For the text-containing cell, return its midpoint in [X, Y] coordinate format. 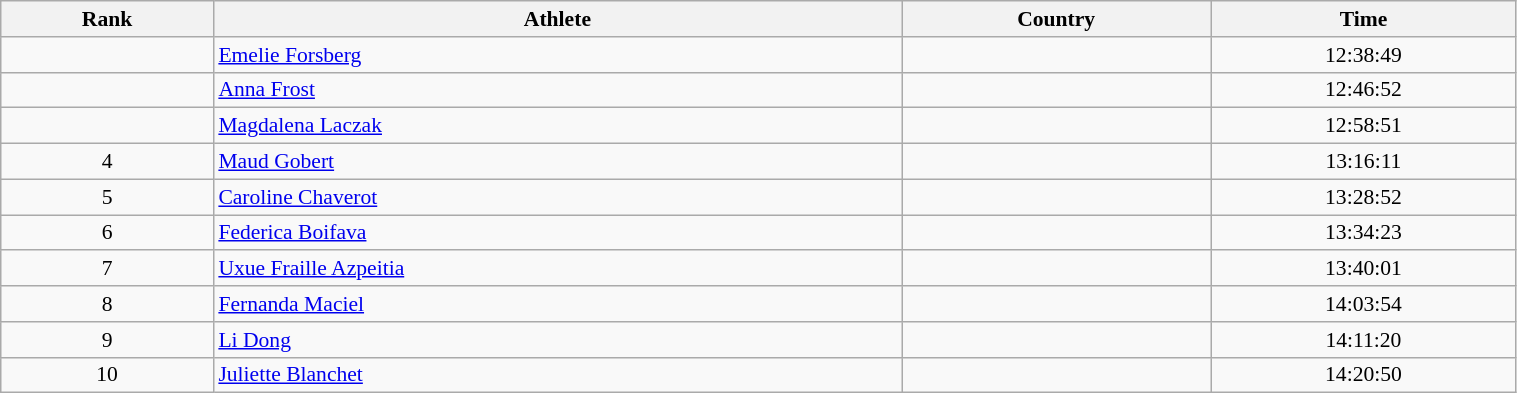
13:34:23 [1364, 233]
Time [1364, 19]
Li Dong [557, 340]
Magdalena Laczak [557, 126]
Fernanda Maciel [557, 304]
Anna Frost [557, 90]
14:11:20 [1364, 340]
Maud Gobert [557, 162]
10 [108, 375]
Federica Boifava [557, 233]
4 [108, 162]
12:38:49 [1364, 55]
14:03:54 [1364, 304]
Athlete [557, 19]
Caroline Chaverot [557, 197]
13:40:01 [1364, 269]
8 [108, 304]
13:28:52 [1364, 197]
Emelie Forsberg [557, 55]
12:46:52 [1364, 90]
13:16:11 [1364, 162]
Uxue Fraille Azpeitia [557, 269]
12:58:51 [1364, 126]
14:20:50 [1364, 375]
7 [108, 269]
5 [108, 197]
9 [108, 340]
Country [1056, 19]
Juliette Blanchet [557, 375]
6 [108, 233]
Rank [108, 19]
